Output the [x, y] coordinate of the center of the cell containing the given text.  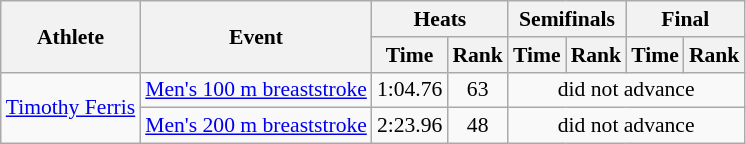
Timothy Ferris [70, 108]
Athlete [70, 36]
Semifinals [567, 19]
Event [256, 36]
Men's 200 m breaststroke [256, 126]
Final [685, 19]
Heats [440, 19]
1:04.76 [410, 90]
48 [478, 126]
2:23.96 [410, 126]
63 [478, 90]
Men's 100 m breaststroke [256, 90]
